Identify which cell holds the provided text, then report its (x, y) central coordinate. 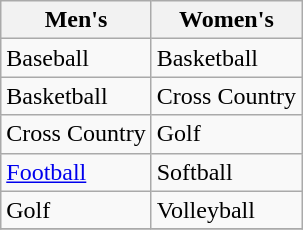
Baseball (76, 58)
Men's (76, 20)
Softball (226, 172)
Women's (226, 20)
Football (76, 172)
Volleyball (226, 210)
